Detect which cell encompasses the target text, then output its (x, y) center coordinate. 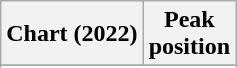
Peakposition (189, 34)
Chart (2022) (72, 34)
